Extract the (X, Y) coordinate from the center of the cell holding the provided text.  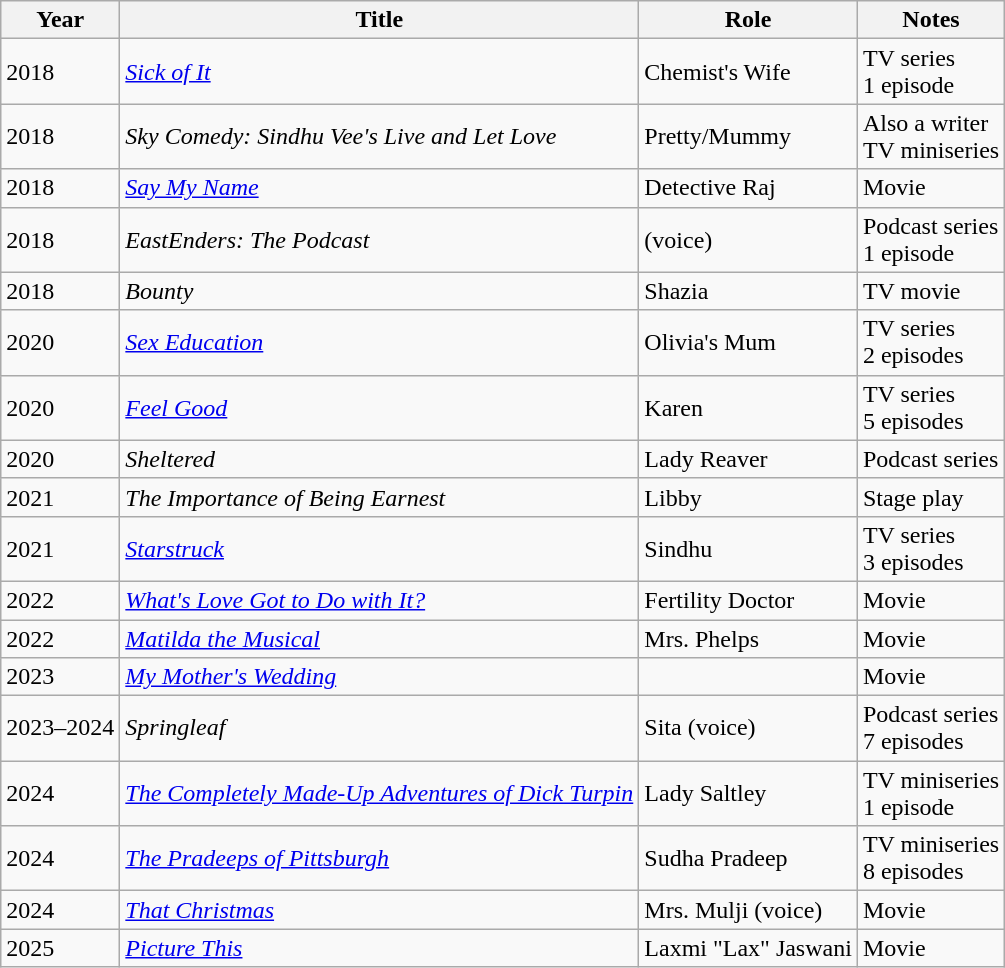
Title (380, 20)
TV series3 episodes (930, 548)
Year (60, 20)
Sindhu (748, 548)
Laxmi "Lax" Jaswani (748, 948)
The Pradeeps of Pittsburgh (380, 858)
2023–2024 (60, 728)
My Mother's Wedding (380, 677)
Springleaf (380, 728)
What's Love Got to Do with It? (380, 600)
Also a writerTV miniseries (930, 136)
Notes (930, 20)
Mrs. Mulji (voice) (748, 910)
TV miniseries1 episode (930, 794)
Picture This (380, 948)
Mrs. Phelps (748, 639)
Libby (748, 497)
Detective Raj (748, 188)
Podcast series (930, 459)
Lady Reaver (748, 459)
Stage play (930, 497)
Sky Comedy: Sindhu Vee's Live and Let Love (380, 136)
TV series5 episodes (930, 408)
Role (748, 20)
TV movie (930, 291)
2023 (60, 677)
Karen (748, 408)
Feel Good (380, 408)
Podcast series1 episode (930, 240)
TV series1 episode (930, 72)
TV miniseries8 episodes (930, 858)
Sheltered (380, 459)
Pretty/Mummy (748, 136)
Say My Name (380, 188)
Olivia's Mum (748, 342)
Sita (voice) (748, 728)
Shazia (748, 291)
That Christmas (380, 910)
Podcast series7 episodes (930, 728)
Sick of It (380, 72)
Bounty (380, 291)
Fertility Doctor (748, 600)
Matilda the Musical (380, 639)
EastEnders: The Podcast (380, 240)
TV series2 episodes (930, 342)
Sudha Pradeep (748, 858)
Chemist's Wife (748, 72)
The Completely Made-Up Adventures of Dick Turpin (380, 794)
(voice) (748, 240)
The Importance of Being Earnest (380, 497)
Starstruck (380, 548)
Lady Saltley (748, 794)
2025 (60, 948)
Sex Education (380, 342)
